Detect which cell encompasses the target text, then output its [x, y] center coordinate. 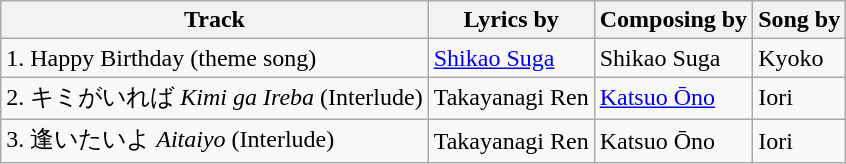
Composing by [673, 20]
3. 逢いたいよ Aitaiyo (Interlude) [214, 140]
Song by [800, 20]
2. キミがいれば Kimi ga Ireba (Interlude) [214, 98]
Kyoko [800, 58]
Lyrics by [511, 20]
Track [214, 20]
1. Happy Birthday (theme song) [214, 58]
